Search for the cell housing the specified text and yield its [X, Y] center coordinate. 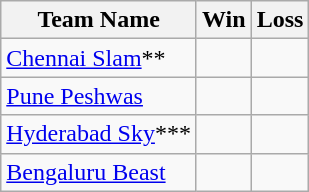
Team Name [99, 20]
Win [224, 20]
Hyderabad Sky*** [99, 134]
Chennai Slam** [99, 58]
Pune Peshwas [99, 96]
Loss [280, 20]
Bengaluru Beast [99, 172]
